Capture the cell that displays the provided text and extract its (X, Y) central coordinate. 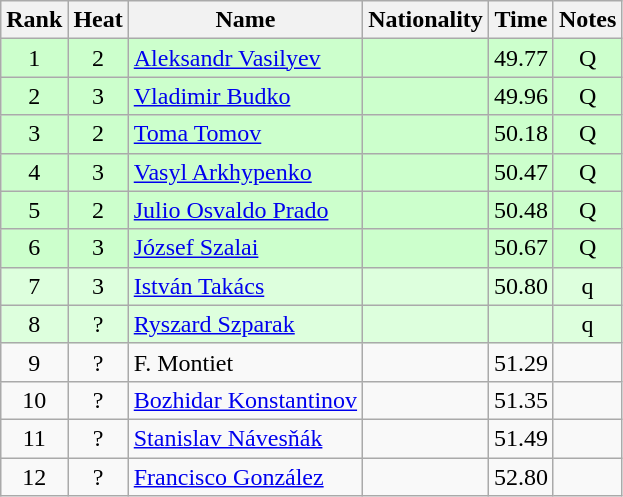
50.48 (520, 210)
Heat (98, 20)
7 (34, 286)
Notes (587, 20)
50.47 (520, 172)
50.80 (520, 286)
50.67 (520, 248)
11 (34, 438)
4 (34, 172)
Vasyl Arkhypenko (245, 172)
49.77 (520, 58)
Ryszard Szparak (245, 324)
52.80 (520, 477)
F. Montiet (245, 362)
51.29 (520, 362)
5 (34, 210)
50.18 (520, 134)
12 (34, 477)
10 (34, 400)
1 (34, 58)
Aleksandr Vasilyev (245, 58)
49.96 (520, 96)
8 (34, 324)
9 (34, 362)
Rank (34, 20)
Time (520, 20)
Name (245, 20)
István Takács (245, 286)
Francisco González (245, 477)
Stanislav Návesňák (245, 438)
József Szalai (245, 248)
Julio Osvaldo Prado (245, 210)
6 (34, 248)
Toma Tomov (245, 134)
51.49 (520, 438)
Vladimir Budko (245, 96)
Bozhidar Konstantinov (245, 400)
Nationality (426, 20)
51.35 (520, 400)
